From the cell containing the given text, extract its center point as [x, y] coordinate. 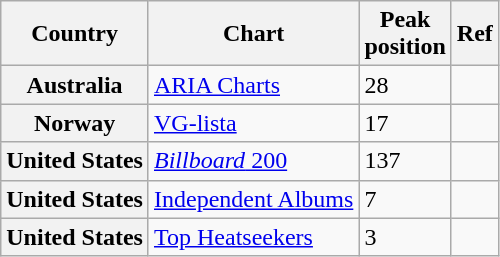
Ref [474, 34]
ARIA Charts [253, 85]
3 [405, 237]
Country [75, 34]
Independent Albums [253, 199]
Australia [75, 85]
Peakposition [405, 34]
7 [405, 199]
28 [405, 85]
Norway [75, 123]
Billboard 200 [253, 161]
VG-lista [253, 123]
17 [405, 123]
137 [405, 161]
Top Heatseekers [253, 237]
Chart [253, 34]
